Capture the cell that displays the provided text and extract its (X, Y) central coordinate. 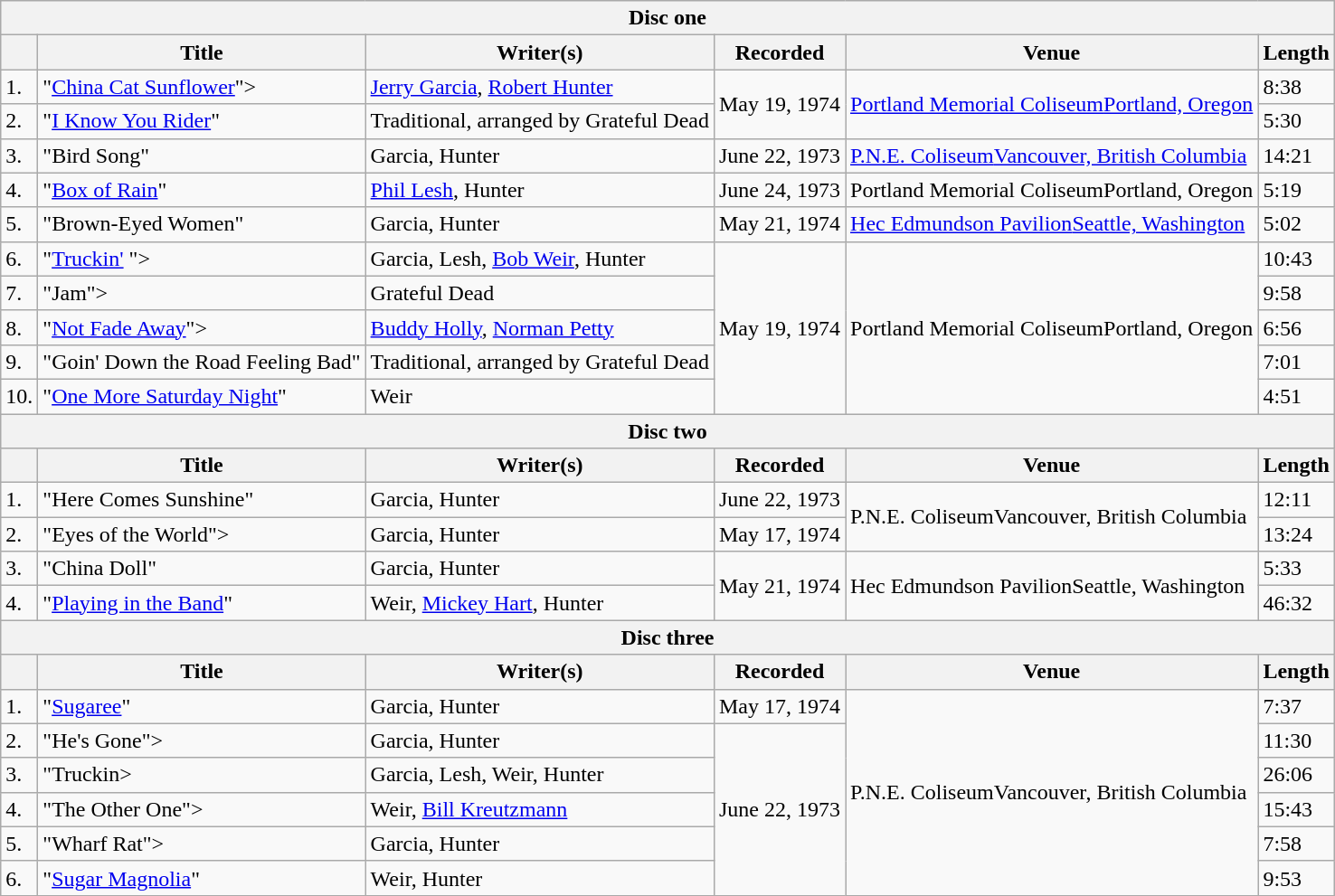
9:58 (1296, 293)
15:43 (1296, 809)
11:30 (1296, 740)
4:51 (1296, 396)
5:33 (1296, 569)
Weir (539, 396)
Garcia, Lesh, Weir, Hunter (539, 775)
June 24, 1973 (780, 190)
"Box of Rain" (202, 190)
13:24 (1296, 534)
10:43 (1296, 259)
Grateful Dead (539, 293)
Garcia, Lesh, Bob Weir, Hunter (539, 259)
"One More Saturday Night" (202, 396)
Disc two (667, 431)
7:37 (1296, 706)
Weir, Hunter (539, 878)
"Bird Song" (202, 156)
9. (20, 362)
"Sugar Magnolia" (202, 878)
6:56 (1296, 327)
10. (20, 396)
"Not Fade Away"> (202, 327)
Weir, Mickey Hart, Hunter (539, 603)
12:11 (1296, 500)
Phil Lesh, Hunter (539, 190)
Buddy Holly, Norman Petty (539, 327)
"Jam"> (202, 293)
Disc three (667, 637)
26:06 (1296, 775)
"Truckin> (202, 775)
8. (20, 327)
"Sugaree" (202, 706)
"He's Gone"> (202, 740)
"Truckin' "> (202, 259)
Disc one (667, 18)
"I Know You Rider" (202, 121)
"Goin' Down the Road Feeling Bad" (202, 362)
Weir, Bill Kreutzmann (539, 809)
7:01 (1296, 362)
5:02 (1296, 224)
"Eyes of the World"> (202, 534)
14:21 (1296, 156)
"China Cat Sunflower"> (202, 87)
"The Other One"> (202, 809)
5:30 (1296, 121)
9:53 (1296, 878)
"China Doll" (202, 569)
Jerry Garcia, Robert Hunter (539, 87)
"Brown-Eyed Women" (202, 224)
"Here Comes Sunshine" (202, 500)
46:32 (1296, 603)
"Wharf Rat"> (202, 844)
7. (20, 293)
7:58 (1296, 844)
5:19 (1296, 190)
8:38 (1296, 87)
"Playing in the Band" (202, 603)
